Capture the cell that displays the provided text and extract its [X, Y] central coordinate. 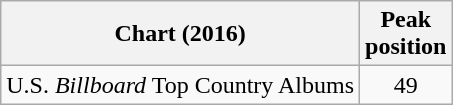
49 [406, 85]
Peakposition [406, 34]
Chart (2016) [180, 34]
U.S. Billboard Top Country Albums [180, 85]
